Provide the [X, Y] coordinate of the cell's center where the given text is located.  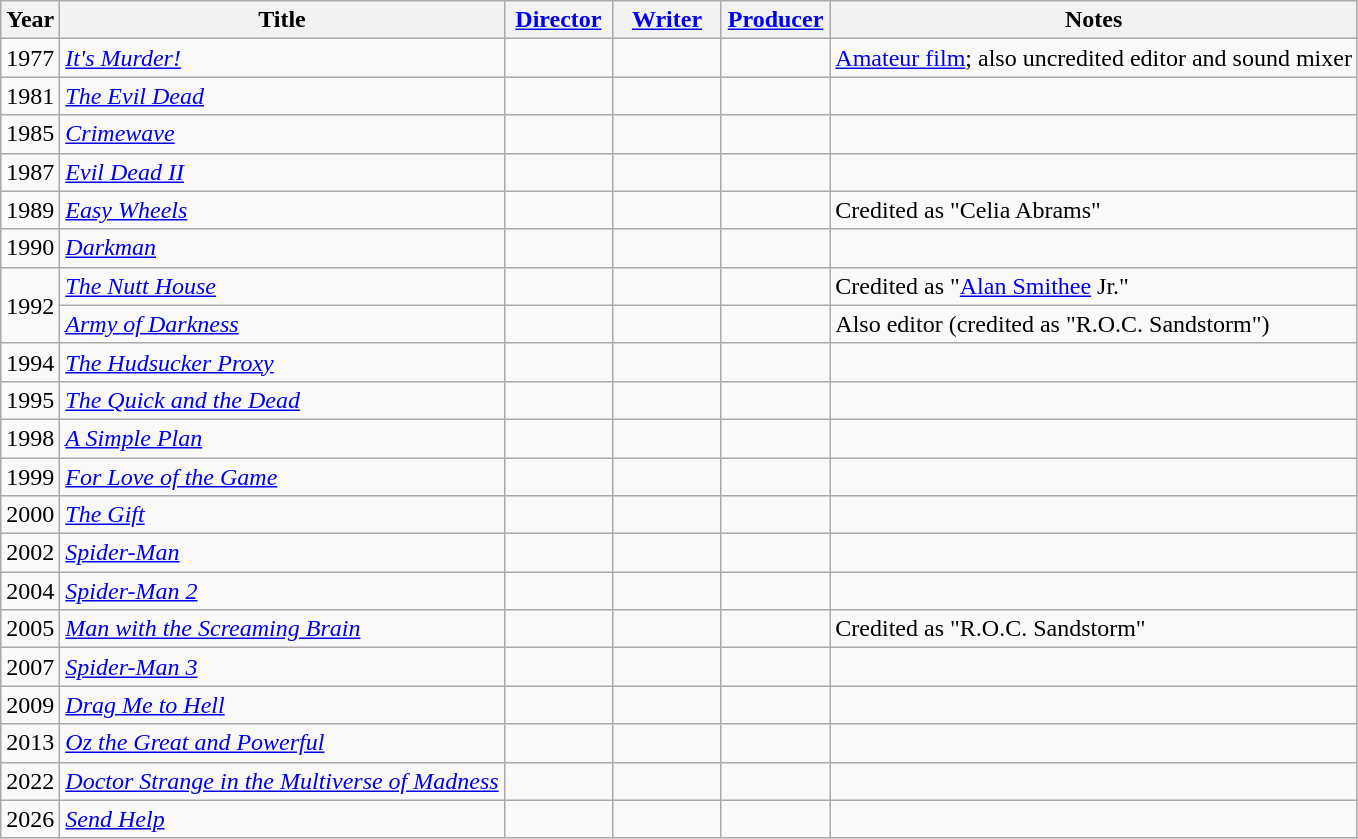
2000 [30, 515]
The Nutt House [282, 286]
Crimewave [282, 134]
Man with the Screaming Brain [282, 629]
Army of Darkness [282, 324]
Director [558, 20]
1981 [30, 96]
Evil Dead II [282, 172]
1992 [30, 305]
The Hudsucker Proxy [282, 362]
Easy Wheels [282, 210]
2013 [30, 743]
Credited as "R.O.C. Sandstorm" [1094, 629]
2022 [30, 781]
1998 [30, 438]
Also editor (credited as "R.O.C. Sandstorm") [1094, 324]
It's Murder! [282, 58]
Producer [776, 20]
1985 [30, 134]
Doctor Strange in the Multiverse of Madness [282, 781]
Drag Me to Hell [282, 705]
2007 [30, 667]
1995 [30, 400]
The Evil Dead [282, 96]
Spider-Man 2 [282, 591]
The Quick and the Dead [282, 400]
2004 [30, 591]
Writer [668, 20]
1977 [30, 58]
Notes [1094, 20]
2026 [30, 819]
Credited as "Celia Abrams" [1094, 210]
Credited as "Alan Smithee Jr." [1094, 286]
2009 [30, 705]
The Gift [282, 515]
Darkman [282, 248]
Spider-Man 3 [282, 667]
1990 [30, 248]
2002 [30, 553]
1994 [30, 362]
2005 [30, 629]
A Simple Plan [282, 438]
Year [30, 20]
1999 [30, 477]
Amateur film; also uncredited editor and sound mixer [1094, 58]
1989 [30, 210]
Spider-Man [282, 553]
1987 [30, 172]
Send Help [282, 819]
Title [282, 20]
Oz the Great and Powerful [282, 743]
For Love of the Game [282, 477]
